Identify which cell holds the provided text, then report its [x, y] central coordinate. 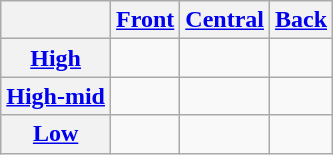
Central [225, 20]
High [56, 58]
Back [302, 20]
Low [56, 134]
High-mid [56, 96]
Front [146, 20]
